Extract the [x, y] coordinate from the center of the cell holding the provided text.  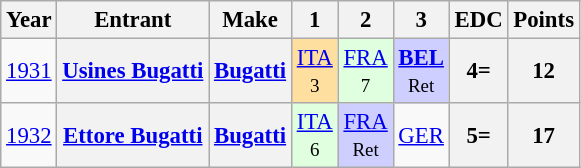
EDC [478, 20]
12 [544, 72]
4= [478, 72]
Entrant [133, 20]
1932 [29, 136]
BELRet [421, 72]
FRA7 [366, 72]
3 [421, 20]
1 [314, 20]
ITA6 [314, 136]
Ettore Bugatti [133, 136]
17 [544, 136]
GER [421, 136]
ITA3 [314, 72]
Year [29, 20]
Make [250, 20]
FRARet [366, 136]
Points [544, 20]
1931 [29, 72]
Usines Bugatti [133, 72]
2 [366, 20]
5= [478, 136]
